Detect which cell encompasses the target text, then output its (X, Y) center coordinate. 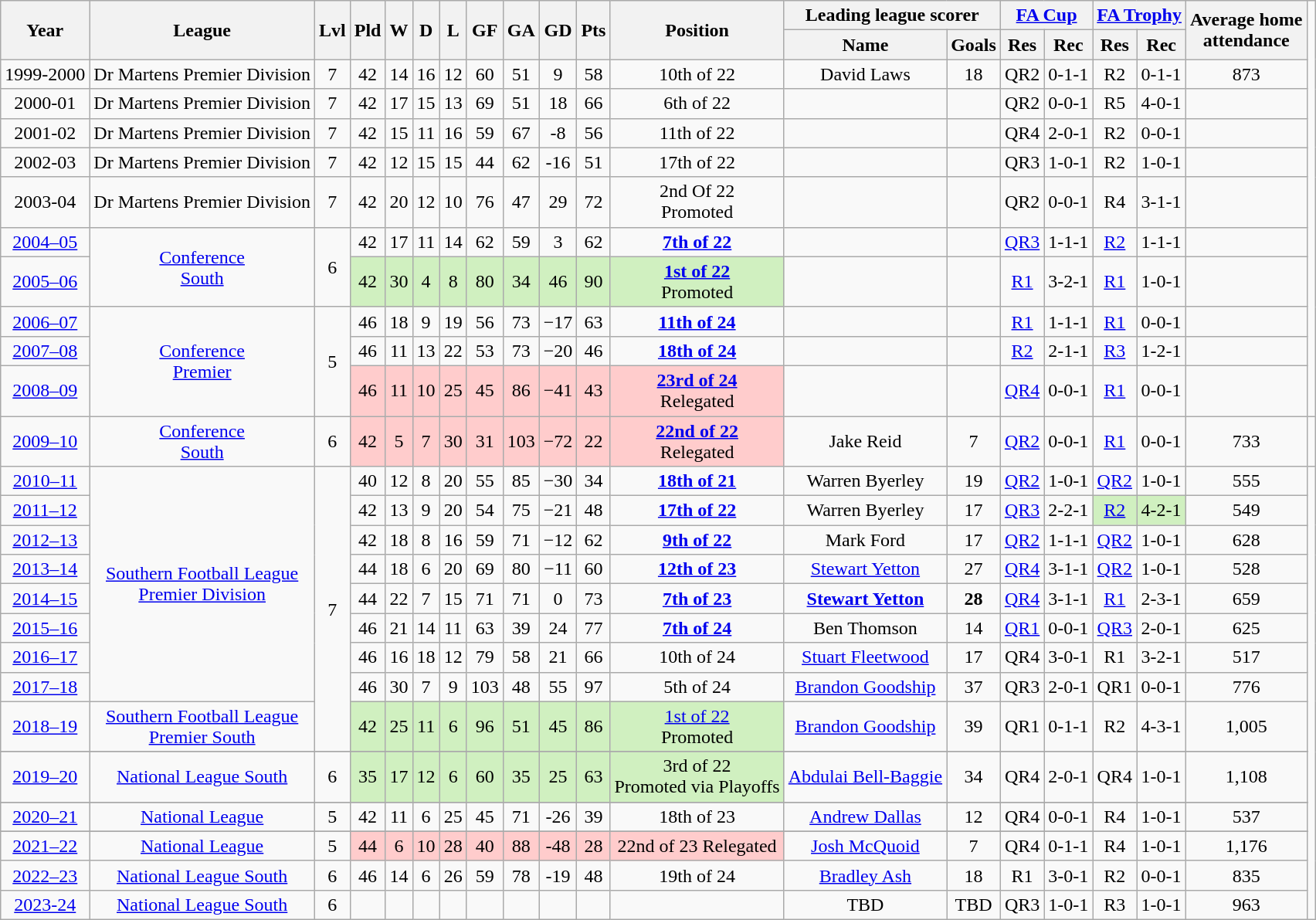
−30 (558, 481)
W (399, 30)
2015–16 (45, 628)
D (426, 30)
2005–06 (45, 281)
League (202, 30)
26 (453, 875)
2006–07 (45, 321)
Jake Reid (865, 440)
2017–18 (45, 687)
−17 (558, 321)
2-2-1 (1069, 511)
R5 (1115, 104)
-16 (558, 162)
625 (1246, 628)
2nd Of 22Promoted (697, 202)
659 (1246, 599)
37 (974, 687)
Lvl (332, 30)
2022–23 (45, 875)
-8 (558, 133)
77 (593, 628)
3rd of 22 Promoted via Playoffs (697, 777)
Position (697, 30)
5th of 24 (697, 687)
10th of 24 (697, 657)
517 (1246, 657)
Year (45, 30)
43 (593, 391)
549 (1246, 511)
Stuart Fleetwood (865, 657)
4-0-1 (1162, 104)
47 (521, 202)
776 (1246, 687)
79 (485, 657)
90 (593, 281)
Andrew Dallas (865, 816)
ConferencePremier (202, 362)
1,005 (1246, 726)
-19 (558, 875)
873 (1246, 74)
1999-2000 (45, 74)
3 (558, 242)
2020–21 (45, 816)
-48 (558, 846)
2016–17 (45, 657)
FA Trophy (1140, 15)
6th of 22 (697, 104)
−12 (558, 540)
2002-03 (45, 162)
2001-02 (45, 133)
75 (521, 511)
23rd of 24Relegated (697, 391)
2014–15 (45, 599)
−41 (558, 391)
Pld (368, 30)
11th of 22 (697, 133)
2010–11 (45, 481)
2008–09 (45, 391)
−20 (558, 351)
18th of 21 (697, 481)
19th of 24 (697, 875)
Goals (974, 45)
David Laws (865, 74)
Average homeattendance (1246, 30)
835 (1246, 875)
88 (521, 846)
22nd of 22Relegated (697, 440)
Southern Football LeaguePremier South (202, 726)
−21 (558, 511)
−11 (558, 569)
GA (521, 30)
537 (1246, 816)
2003-04 (45, 202)
27 (974, 569)
2004–05 (45, 242)
4 (426, 281)
97 (593, 687)
Ben Thomson (865, 628)
Mark Ford (865, 540)
53 (485, 351)
Abdulai Bell-Baggie (865, 777)
1,176 (1246, 846)
9th of 22 (697, 540)
1,108 (1246, 777)
2000-01 (45, 104)
4-2-1 (1162, 511)
29 (558, 202)
12th of 23 (697, 569)
0 (558, 599)
7th of 24 (697, 628)
555 (1246, 481)
Name (865, 45)
2011–12 (45, 511)
Pts (593, 30)
733 (1246, 440)
2013–14 (45, 569)
96 (485, 726)
GD (558, 30)
L (453, 30)
2-1-1 (1069, 351)
FA Cup (1046, 15)
−72 (558, 440)
2012–13 (45, 540)
963 (1246, 905)
11th of 24 (697, 321)
7th of 23 (697, 599)
2018–19 (45, 726)
2021–22 (45, 846)
528 (1246, 569)
4-3-1 (1162, 726)
2019–20 (45, 777)
GF (485, 30)
2-3-1 (1162, 599)
2009–10 (45, 440)
Josh McQuoid (865, 846)
72 (593, 202)
Bradley Ash (865, 875)
18th of 23 (697, 816)
85 (521, 481)
Leading league scorer (892, 15)
18th of 24 (697, 351)
24 (558, 628)
628 (1246, 540)
76 (485, 202)
67 (521, 133)
54 (485, 511)
1-2-1 (1162, 351)
-26 (558, 816)
22nd of 23 Relegated (697, 846)
78 (521, 875)
31 (485, 440)
10th of 22 (697, 74)
2007–08 (45, 351)
7th of 22 (697, 242)
Southern Football LeaguePremier Division (202, 584)
2023-24 (45, 905)
